Return the (X, Y) coordinate for the center point of the cell that contains the specified text.  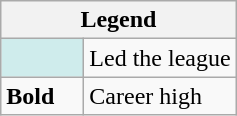
Career high (160, 96)
Legend (118, 20)
Led the league (160, 58)
Bold (42, 96)
